Find where the given text appears and provide that cell's center as [X, Y] coordinate. 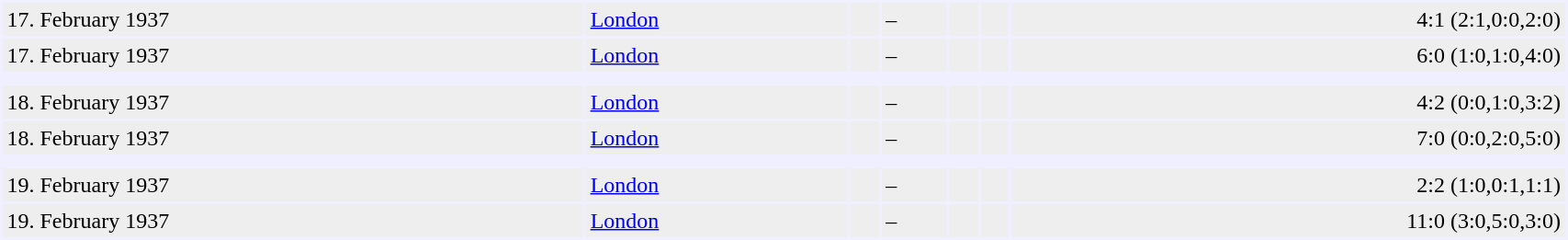
11:0 (3:0,5:0,3:0) [1288, 221]
4:2 (0:0,1:0,3:2) [1288, 102]
2:2 (1:0,0:1,1:1) [1288, 185]
4:1 (2:1,0:0,2:0) [1288, 19]
6:0 (1:0,1:0,4:0) [1288, 55]
7:0 (0:0,2:0,5:0) [1288, 138]
